Return (x, y) of the center of cell containing provided text 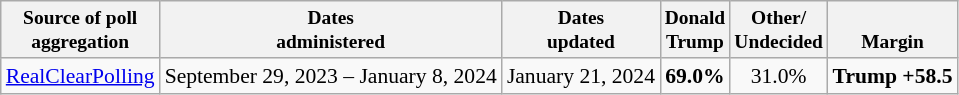
September 29, 2023 – January 8, 2024 (331, 76)
Datesadministered (331, 30)
31.0% (779, 76)
Datesupdated (581, 30)
Source of pollaggregation (80, 30)
January 21, 2024 (581, 76)
Margin (893, 30)
DonaldTrump (695, 30)
RealClearPolling (80, 76)
Trump +58.5 (893, 76)
Other/Undecided (779, 30)
69.0% (695, 76)
